From the cell containing the given text, extract its center point as [x, y] coordinate. 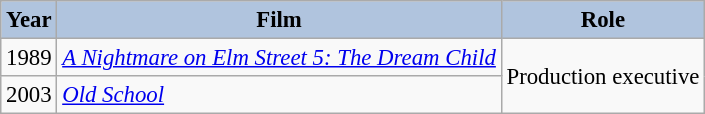
Production executive [603, 76]
A Nightmare on Elm Street 5: The Dream Child [279, 58]
Old School [279, 95]
1989 [29, 58]
Film [279, 20]
Year [29, 20]
2003 [29, 95]
Role [603, 20]
